Determine the [x, y] coordinate at the center of the cell enclosing the given text.  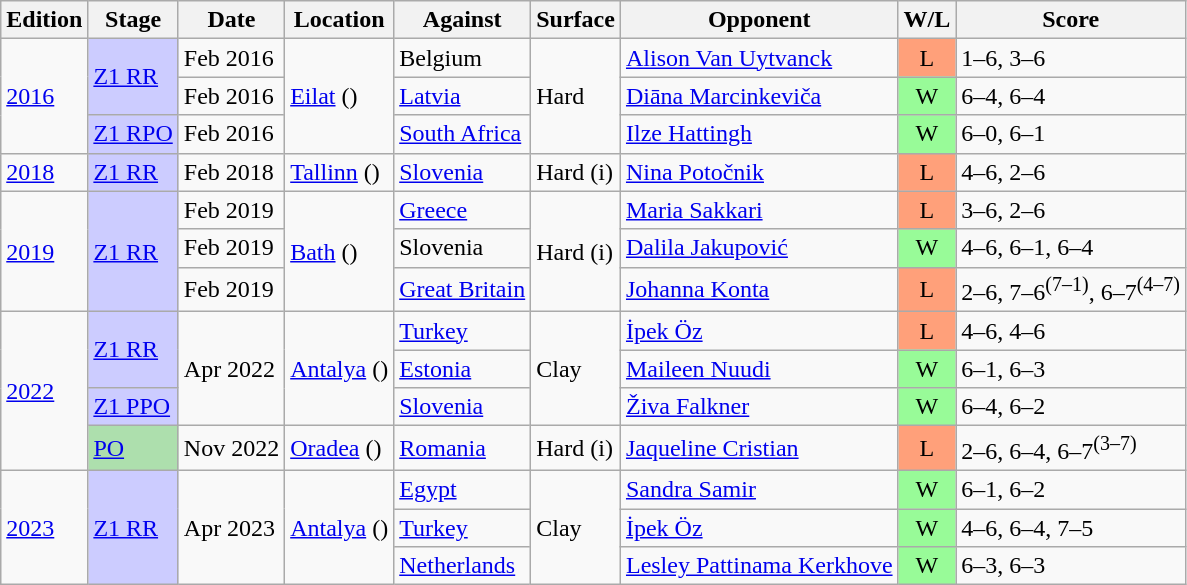
Lesley Pattinama Kerkhove [759, 566]
Netherlands [462, 566]
2–6, 7–6(7–1), 6–7(4–7) [1071, 290]
4–6, 2–6 [1071, 172]
Ilze Hattingh [759, 134]
Diāna Marcinkeviča [759, 96]
Oradea () [340, 448]
Edition [44, 20]
4–6, 6–1, 6–4 [1071, 248]
Dalila Jakupović [759, 248]
Romania [462, 448]
Z1 PPO [133, 407]
Alison Van Uytvanck [759, 58]
Z1 RPO [133, 134]
1–6, 3–6 [1071, 58]
Great Britain [462, 290]
Johanna Konta [759, 290]
Jaqueline Cristian [759, 448]
Estonia [462, 369]
Tallinn () [340, 172]
Nina Potočnik [759, 172]
Apr 2023 [231, 527]
Score [1071, 20]
Greece [462, 210]
6–1, 6–3 [1071, 369]
4–6, 6–4, 7–5 [1071, 528]
Date [231, 20]
PO [133, 448]
Stage [133, 20]
6–0, 6–1 [1071, 134]
Sandra Samir [759, 489]
Maileen Nuudi [759, 369]
2022 [44, 392]
6–4, 6–4 [1071, 96]
Nov 2022 [231, 448]
W/L [927, 20]
Maria Sakkari [759, 210]
Živa Falkner [759, 407]
6–1, 6–2 [1071, 489]
2016 [44, 96]
2018 [44, 172]
Hard [576, 96]
Feb 2018 [231, 172]
6–3, 6–3 [1071, 566]
Location [340, 20]
Latvia [462, 96]
2–6, 6–4, 6–7(3–7) [1071, 448]
Apr 2022 [231, 369]
3–6, 2–6 [1071, 210]
Eilat () [340, 96]
Belgium [462, 58]
South Africa [462, 134]
Against [462, 20]
2023 [44, 527]
2019 [44, 252]
6–4, 6–2 [1071, 407]
Egypt [462, 489]
4–6, 4–6 [1071, 331]
Surface [576, 20]
Opponent [759, 20]
Bath () [340, 252]
